Extract the (x, y) coordinate from the center of the cell holding the provided text.  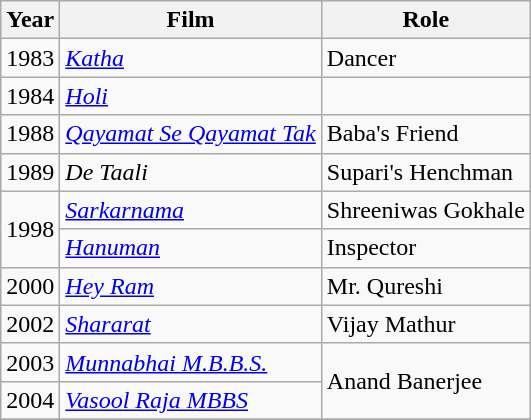
1998 (30, 229)
Dancer (426, 58)
Film (190, 20)
Anand Banerjee (426, 381)
Supari's Henchman (426, 172)
De Taali (190, 172)
2004 (30, 400)
1983 (30, 58)
1989 (30, 172)
1984 (30, 96)
Baba's Friend (426, 134)
1988 (30, 134)
2002 (30, 324)
Hey Ram (190, 286)
Inspector (426, 248)
Katha (190, 58)
Role (426, 20)
Qayamat Se Qayamat Tak (190, 134)
Mr. Qureshi (426, 286)
Year (30, 20)
Munnabhai M.B.B.S. (190, 362)
2003 (30, 362)
2000 (30, 286)
Holi (190, 96)
Vijay Mathur (426, 324)
Sarkarnama (190, 210)
Vasool Raja MBBS (190, 400)
Shararat (190, 324)
Shreeniwas Gokhale (426, 210)
Hanuman (190, 248)
